Extract the [x, y] coordinate from the center of the cell holding the provided text.  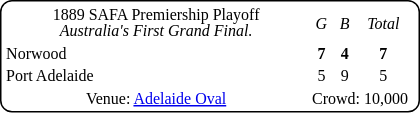
B [344, 22]
Norwood [156, 54]
Crowd: 10,000 [360, 98]
Total [383, 22]
1889 SAFA Premiership Playoff Australia's First Grand Final. [156, 22]
9 [344, 76]
Port Adelaide [156, 76]
4 [344, 54]
Venue: Adelaide Oval [156, 98]
G [322, 22]
